Extract the (X, Y) coordinate from the center of the cell holding the provided text.  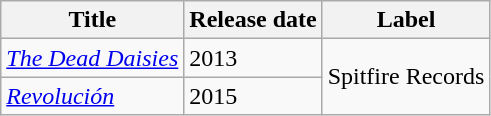
Label (406, 20)
The Dead Daisies (92, 58)
Spitfire Records (406, 77)
2015 (253, 96)
Release date (253, 20)
Title (92, 20)
2013 (253, 58)
Revolución (92, 96)
